Return (x, y) of the center of cell containing provided text 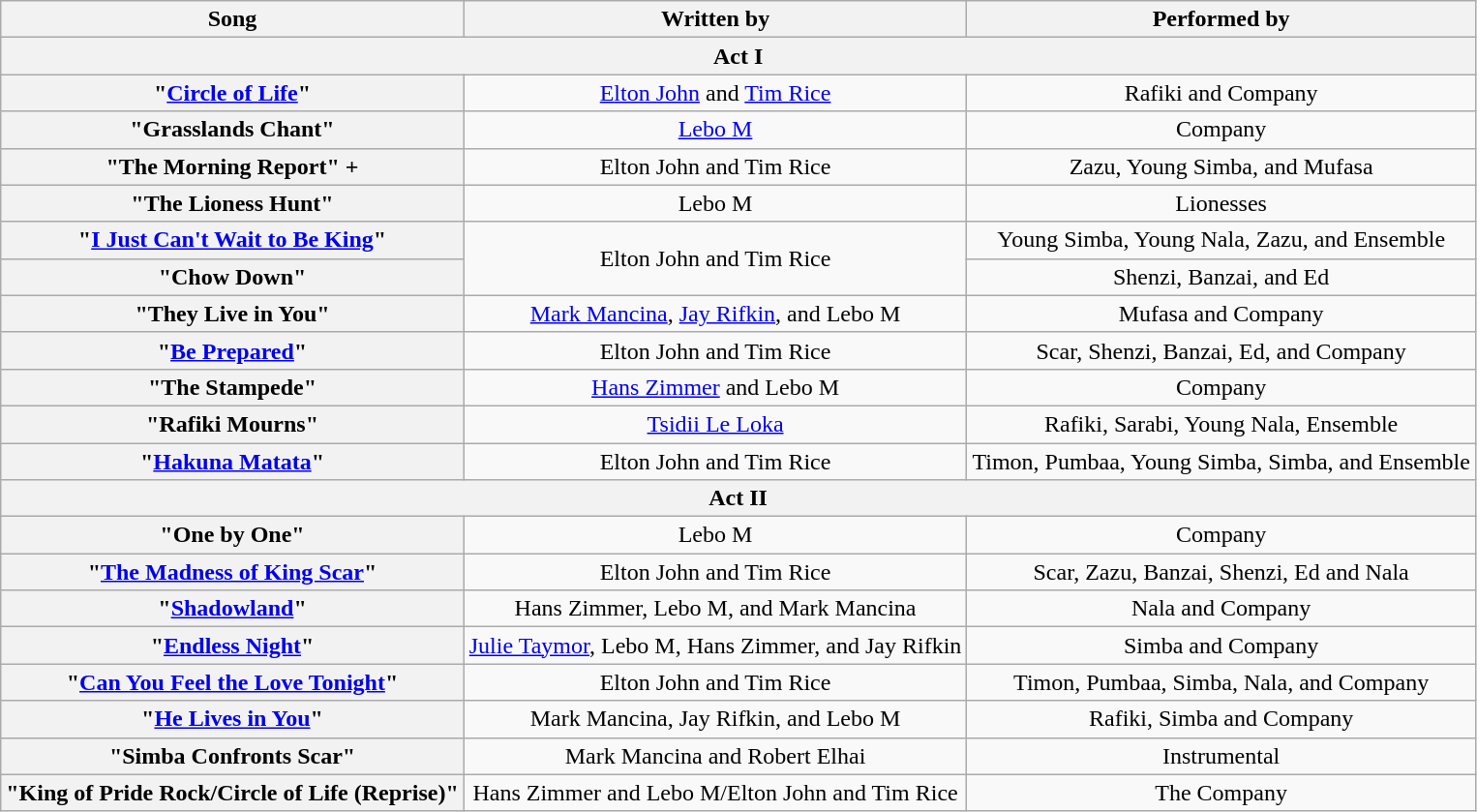
Act I (738, 56)
"Be Prepared" (232, 350)
Nala and Company (1221, 609)
Timon, Pumbaa, Simba, Nala, and Company (1221, 682)
Zazu, Young Simba, and Mufasa (1221, 166)
Young Simba, Young Nala, Zazu, and Ensemble (1221, 240)
"The Madness of King Scar" (232, 572)
"Circle of Life" (232, 93)
Tsidii Le Loka (715, 424)
Rafiki, Simba and Company (1221, 719)
"The Stampede" (232, 387)
Shenzi, Banzai, and Ed (1221, 277)
Mufasa and Company (1221, 314)
Lionesses (1221, 203)
Song (232, 19)
"They Live in You" (232, 314)
"The Lioness Hunt" (232, 203)
Act II (738, 498)
The Company (1221, 793)
Scar, Zazu, Banzai, Shenzi, Ed and Nala (1221, 572)
"Shadowland" (232, 609)
Julie Taymor, Lebo M, Hans Zimmer, and Jay Rifkin (715, 646)
"He Lives in You" (232, 719)
Hans Zimmer, Lebo M, and Mark Mancina (715, 609)
Hans Zimmer and Lebo M/Elton John and Tim Rice (715, 793)
"Simba Confronts Scar" (232, 756)
"Can You Feel the Love Tonight" (232, 682)
Scar, Shenzi, Banzai, Ed, and Company (1221, 350)
"Rafiki Mourns" (232, 424)
"One by One" (232, 535)
Mark Mancina and Robert Elhai (715, 756)
Timon, Pumbaa, Young Simba, Simba, and Ensemble (1221, 462)
"I Just Can't Wait to Be King" (232, 240)
"Endless Night" (232, 646)
Simba and Company (1221, 646)
Written by (715, 19)
"Hakuna Matata" (232, 462)
"Chow Down" (232, 277)
"Grasslands Chant" (232, 130)
Hans Zimmer and Lebo M (715, 387)
Performed by (1221, 19)
Rafiki, Sarabi, Young Nala, Ensemble (1221, 424)
"King of Pride Rock/Circle of Life (Reprise)" (232, 793)
Rafiki and Company (1221, 93)
"The Morning Report" + (232, 166)
Instrumental (1221, 756)
